For the text-containing cell, return its midpoint in [x, y] coordinate format. 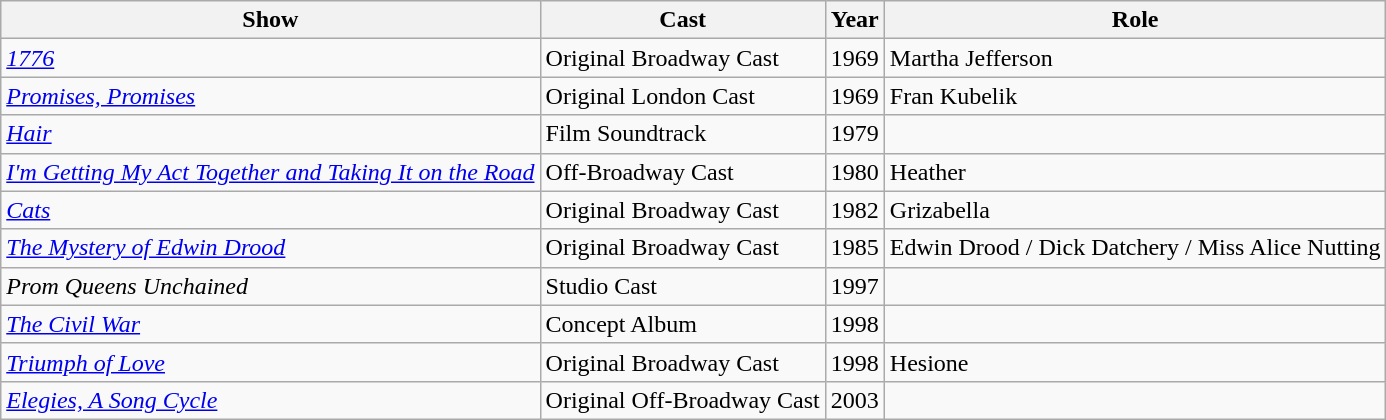
Hair [270, 134]
Prom Queens Unchained [270, 286]
Elegies, A Song Cycle [270, 400]
Original London Cast [682, 96]
Hesione [1135, 362]
Concept Album [682, 324]
Grizabella [1135, 210]
I'm Getting My Act Together and Taking It on the Road [270, 172]
Promises, Promises [270, 96]
Off-Broadway Cast [682, 172]
Film Soundtrack [682, 134]
Martha Jefferson [1135, 58]
Heather [1135, 172]
Show [270, 20]
Role [1135, 20]
1997 [854, 286]
1982 [854, 210]
The Mystery of Edwin Drood [270, 248]
1980 [854, 172]
Triumph of Love [270, 362]
Edwin Drood / Dick Datchery / Miss Alice Nutting [1135, 248]
Original Off-Broadway Cast [682, 400]
Fran Kubelik [1135, 96]
2003 [854, 400]
The Civil War [270, 324]
1985 [854, 248]
1776 [270, 58]
Cast [682, 20]
Studio Cast [682, 286]
Year [854, 20]
1979 [854, 134]
Cats [270, 210]
